For the text-containing cell, return its midpoint in (x, y) coordinate format. 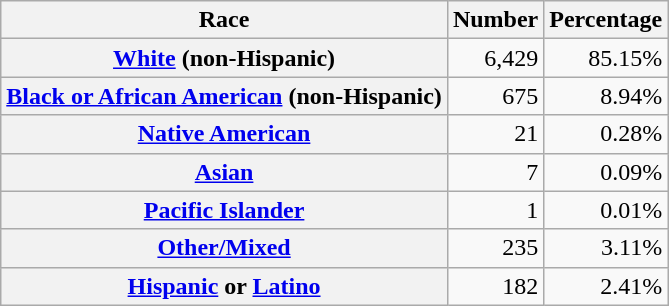
3.11% (606, 248)
235 (495, 248)
0.09% (606, 172)
0.01% (606, 210)
Number (495, 20)
Race (224, 20)
6,429 (495, 58)
0.28% (606, 134)
Percentage (606, 20)
7 (495, 172)
White (non-Hispanic) (224, 58)
21 (495, 134)
Other/Mixed (224, 248)
Pacific Islander (224, 210)
Hispanic or Latino (224, 286)
85.15% (606, 58)
Native American (224, 134)
675 (495, 96)
Asian (224, 172)
2.41% (606, 286)
1 (495, 210)
8.94% (606, 96)
182 (495, 286)
Black or African American (non-Hispanic) (224, 96)
